Capture the cell that displays the provided text and extract its [X, Y] central coordinate. 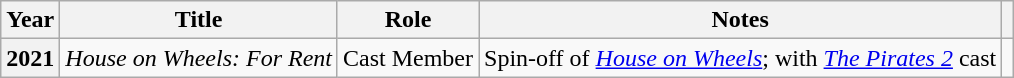
Role [408, 20]
Title [199, 20]
Notes [740, 20]
House on Wheels: For Rent [199, 58]
Spin-off of House on Wheels; with The Pirates 2 cast [740, 58]
Year [30, 20]
Cast Member [408, 58]
2021 [30, 58]
